Search for the cell housing the specified text and yield its (X, Y) center coordinate. 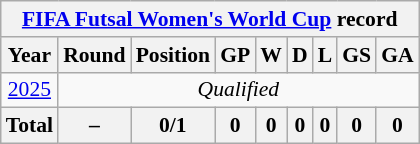
Total (30, 126)
FIFA Futsal Women's World Cup record (210, 19)
D (300, 55)
Round (94, 55)
2025 (30, 90)
0/1 (173, 126)
GA (398, 55)
GP (235, 55)
Qualified (238, 90)
– (94, 126)
L (326, 55)
Position (173, 55)
GS (356, 55)
Year (30, 55)
W (271, 55)
